Capture the cell that displays the provided text and extract its [X, Y] central coordinate. 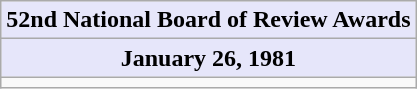
January 26, 1981 [208, 58]
52nd National Board of Review Awards [208, 20]
